Return [x, y] of the center of cell containing provided text 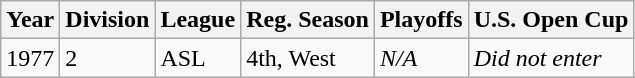
N/A [421, 58]
Year [30, 20]
1977 [30, 58]
4th, West [308, 58]
ASL [198, 58]
Reg. Season [308, 20]
U.S. Open Cup [551, 20]
2 [108, 58]
Division [108, 20]
Did not enter [551, 58]
Playoffs [421, 20]
League [198, 20]
